For the text-containing cell, return its midpoint in [X, Y] coordinate format. 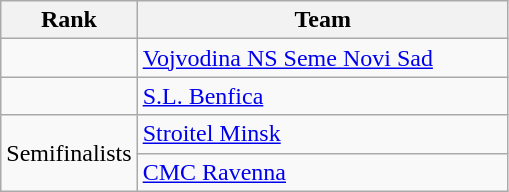
Vojvodina NS Seme Novi Sad [322, 58]
S.L. Benfica [322, 96]
Semifinalists [69, 153]
Stroitel Minsk [322, 134]
CMC Ravenna [322, 172]
Team [322, 20]
Rank [69, 20]
